Search for the cell housing the specified text and yield its [x, y] center coordinate. 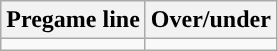
Pregame line [74, 20]
Over/under [210, 20]
